Return the [x, y] coordinate for the center point of the cell that contains the specified text.  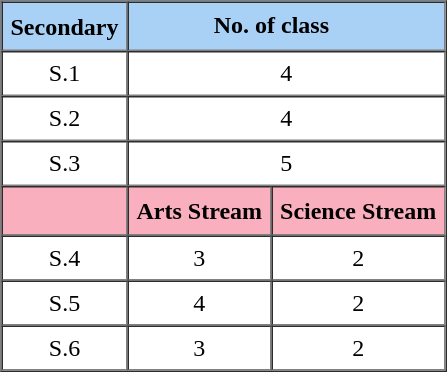
S.2 [65, 118]
Science Stream [358, 211]
S.6 [65, 348]
No. of class [287, 27]
S.1 [65, 74]
Secondary [65, 27]
5 [287, 164]
Arts Stream [200, 211]
S.3 [65, 164]
S.5 [65, 302]
S.4 [65, 258]
